Capture the cell that displays the provided text and extract its (X, Y) central coordinate. 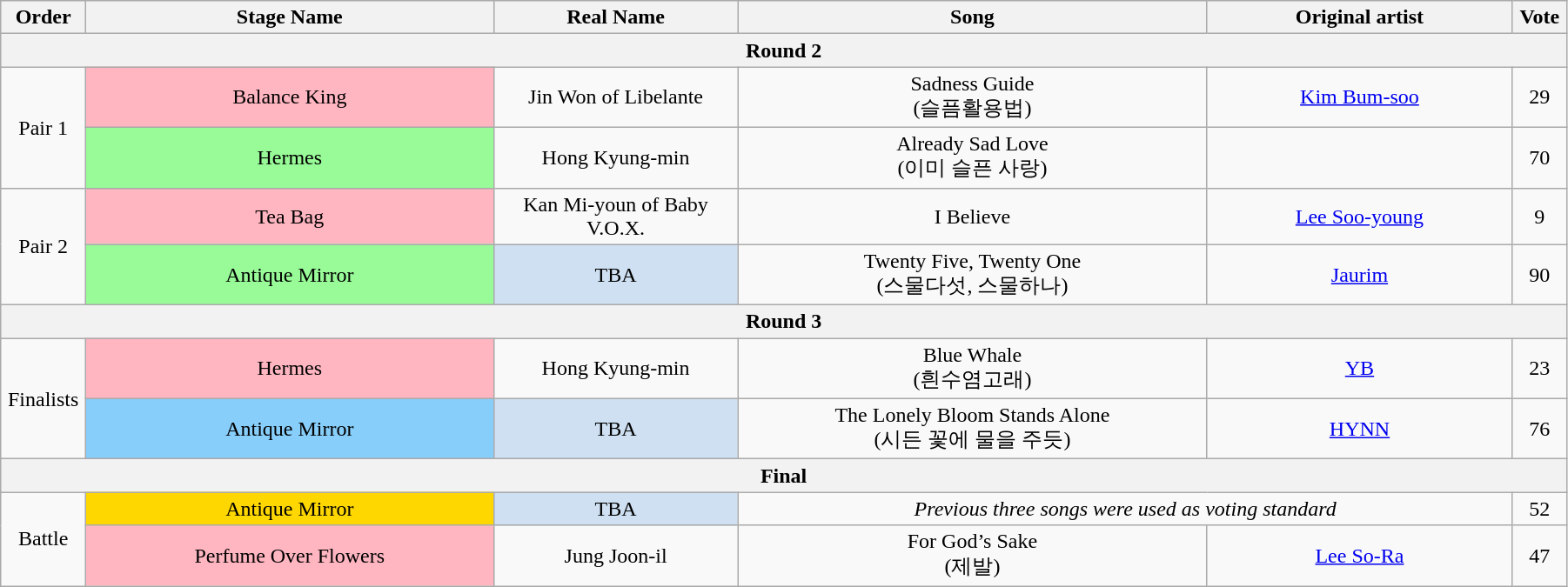
Sadness Guide(슬픔활용법) (973, 97)
YB (1359, 369)
Original artist (1359, 17)
23 (1539, 369)
Tea Bag (290, 216)
Perfume Over Flowers (290, 556)
Jaurim (1359, 275)
The Lonely Bloom Stands Alone(시든 꽃에 물을 주듯) (973, 429)
Kan Mi-youn of Baby V.O.X. (616, 216)
70 (1539, 157)
Already Sad Love(이미 슬픈 사랑) (973, 157)
Lee So-Ra (1359, 556)
For God’s Sake(제발) (973, 556)
Kim Bum-soo (1359, 97)
9 (1539, 216)
76 (1539, 429)
47 (1539, 556)
Vote (1539, 17)
Round 2 (784, 50)
Lee Soo-young (1359, 216)
Battle (44, 539)
I Believe (973, 216)
Round 3 (784, 322)
Pair 1 (44, 127)
Balance King (290, 97)
Twenty Five, Twenty One(스물다섯, 스물하나) (973, 275)
90 (1539, 275)
Stage Name (290, 17)
Blue Whale(흰수염고래) (973, 369)
Song (973, 17)
29 (1539, 97)
Jung Joon-il (616, 556)
52 (1539, 509)
Jin Won of Libelante (616, 97)
Final (784, 476)
Real Name (616, 17)
Pair 2 (44, 247)
HYNN (1359, 429)
Finalists (44, 398)
Previous three songs were used as voting standard (1125, 509)
Order (44, 17)
